From the cell containing the given text, extract its center point as (x, y) coordinate. 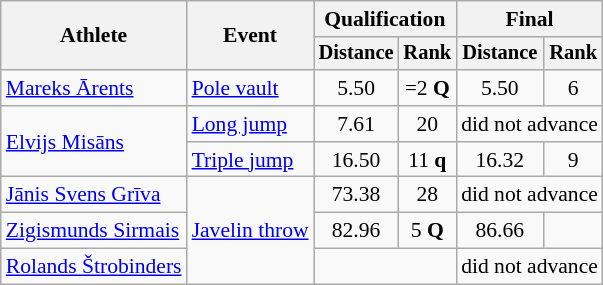
Athlete (94, 36)
16.32 (500, 160)
7.61 (356, 124)
Final (530, 19)
16.50 (356, 160)
6 (574, 88)
Event (250, 36)
Long jump (250, 124)
Rolands Štrobinders (94, 267)
Jānis Svens Grīva (94, 195)
86.66 (500, 231)
20 (427, 124)
73.38 (356, 195)
28 (427, 195)
Zigismunds Sirmais (94, 231)
Elvijs Misāns (94, 142)
82.96 (356, 231)
Pole vault (250, 88)
=2 Q (427, 88)
9 (574, 160)
5 Q (427, 231)
Qualification (385, 19)
Javelin throw (250, 230)
Triple jump (250, 160)
11 q (427, 160)
Mareks Ārents (94, 88)
